Return [x, y] of the center of cell containing provided text 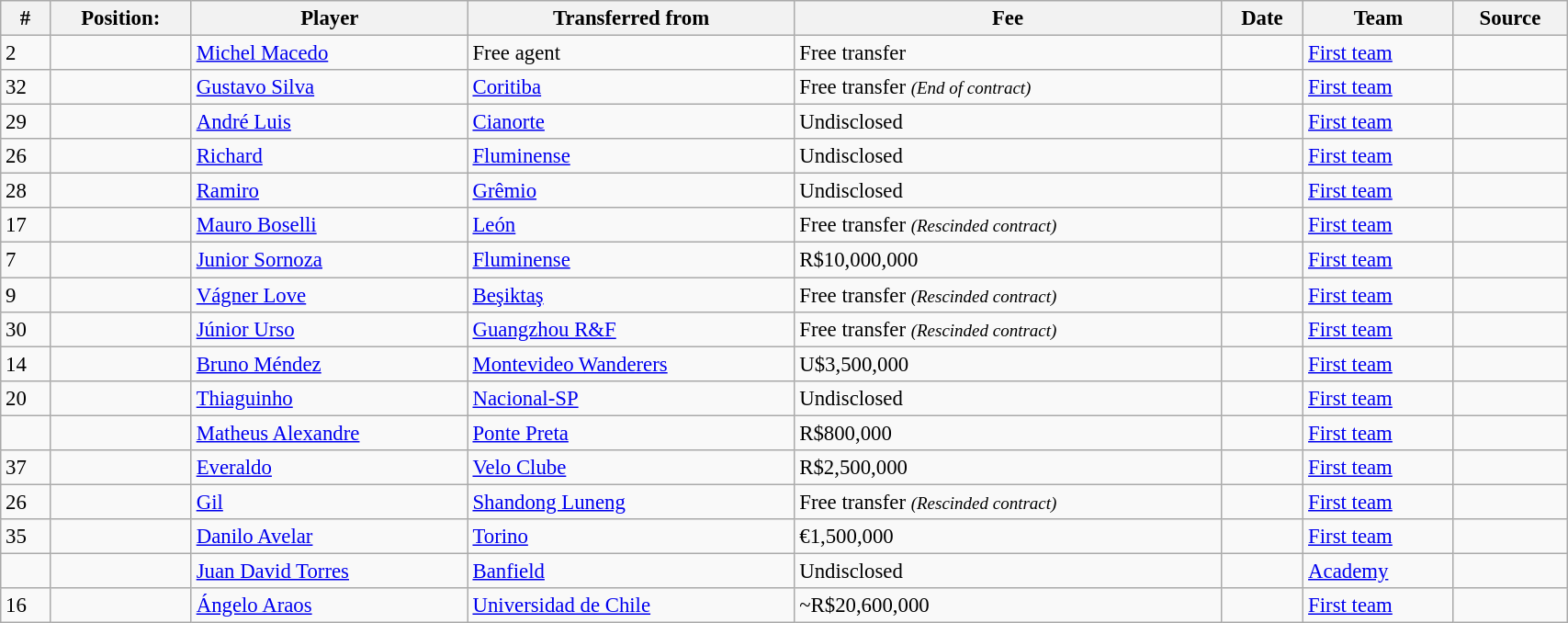
Juan David Torres [329, 571]
Thiaguinho [329, 398]
16 [26, 606]
Team [1378, 18]
Júnior Urso [329, 329]
Free transfer (End of contract) [1008, 87]
U$3,500,000 [1008, 364]
20 [26, 398]
Matheus Alexandre [329, 433]
32 [26, 87]
R$10,000,000 [1008, 260]
Date [1262, 18]
Banfield [631, 571]
Shandong Luneng [631, 502]
Free transfer [1008, 53]
Guangzhou R&F [631, 329]
Free agent [631, 53]
Gil [329, 502]
León [631, 225]
R$800,000 [1008, 433]
Academy [1378, 571]
Cianorte [631, 122]
Universidad de Chile [631, 606]
Grêmio [631, 191]
Nacional-SP [631, 398]
Ángelo Araos [329, 606]
Transferred from [631, 18]
Fee [1008, 18]
Danilo Avelar [329, 537]
Source [1510, 18]
Torino [631, 537]
André Luis [329, 122]
Coritiba [631, 87]
2 [26, 53]
R$2,500,000 [1008, 468]
28 [26, 191]
# [26, 18]
Richard [329, 156]
Michel Macedo [329, 53]
29 [26, 122]
35 [26, 537]
Player [329, 18]
9 [26, 295]
Vágner Love [329, 295]
Velo Clube [631, 468]
Bruno Méndez [329, 364]
Beşiktaş [631, 295]
€1,500,000 [1008, 537]
37 [26, 468]
Mauro Boselli [329, 225]
Gustavo Silva [329, 87]
7 [26, 260]
~R$20,600,000 [1008, 606]
Junior Sornoza [329, 260]
17 [26, 225]
Ponte Preta [631, 433]
30 [26, 329]
14 [26, 364]
Montevideo Wanderers [631, 364]
Everaldo [329, 468]
Position: [120, 18]
Ramiro [329, 191]
